Find where the given text appears and provide that cell's center as [X, Y] coordinate. 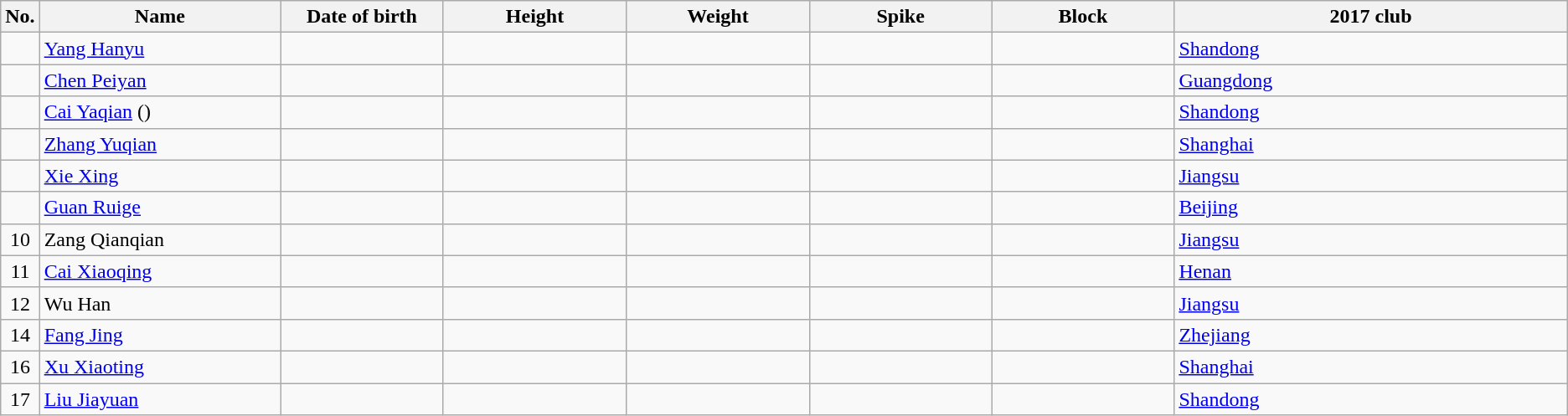
Weight [719, 17]
Cai Yaqian () [159, 112]
Cai Xiaoqing [159, 271]
Block [1083, 17]
Zhejiang [1370, 335]
Zhang Yuqian [159, 144]
12 [20, 303]
Liu Jiayuan [159, 399]
Height [534, 17]
Xie Xing [159, 176]
Guan Ruige [159, 208]
No. [20, 17]
Wu Han [159, 303]
Zang Qianqian [159, 239]
2017 club [1370, 17]
Xu Xiaoting [159, 367]
Chen Peiyan [159, 80]
14 [20, 335]
10 [20, 239]
Yang Hanyu [159, 49]
Date of birth [362, 17]
Henan [1370, 271]
Name [159, 17]
Guangdong [1370, 80]
Beijing [1370, 208]
11 [20, 271]
Fang Jing [159, 335]
Spike [900, 17]
16 [20, 367]
17 [20, 399]
